Pinpoint the cell where the given text exists, returning its [x, y] midpoint coordinate. 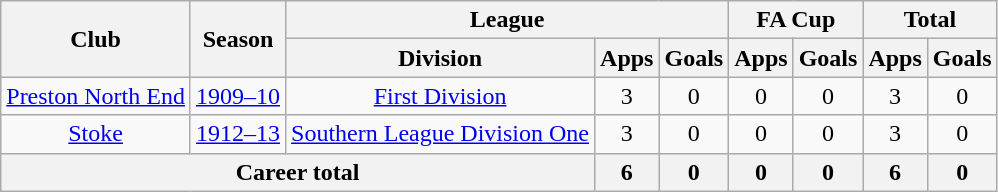
Total [930, 20]
FA Cup [796, 20]
1912–13 [238, 134]
First Division [440, 96]
Division [440, 58]
Southern League Division One [440, 134]
Club [96, 39]
Stoke [96, 134]
League [508, 20]
Season [238, 39]
Preston North End [96, 96]
1909–10 [238, 96]
Career total [298, 172]
